Capture the cell that displays the provided text and extract its (X, Y) central coordinate. 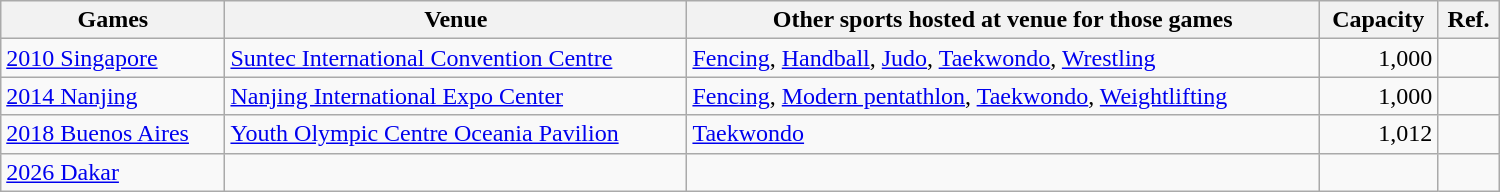
Youth Olympic Centre Oceania Pavilion (456, 134)
Nanjing International Expo Center (456, 96)
Fencing, Modern pentathlon, Taekwondo, Weightlifting (1003, 96)
Games (113, 20)
Taekwondo (1003, 134)
Venue (456, 20)
1,012 (1378, 134)
Fencing, Handball, Judo, Taekwondo, Wrestling (1003, 58)
Suntec International Convention Centre (456, 58)
Other sports hosted at venue for those games (1003, 20)
2014 Nanjing (113, 96)
2010 Singapore (113, 58)
2026 Dakar (113, 172)
Capacity (1378, 20)
2018 Buenos Aires (113, 134)
Ref. (1468, 20)
